Detect which cell encompasses the target text, then output its [x, y] center coordinate. 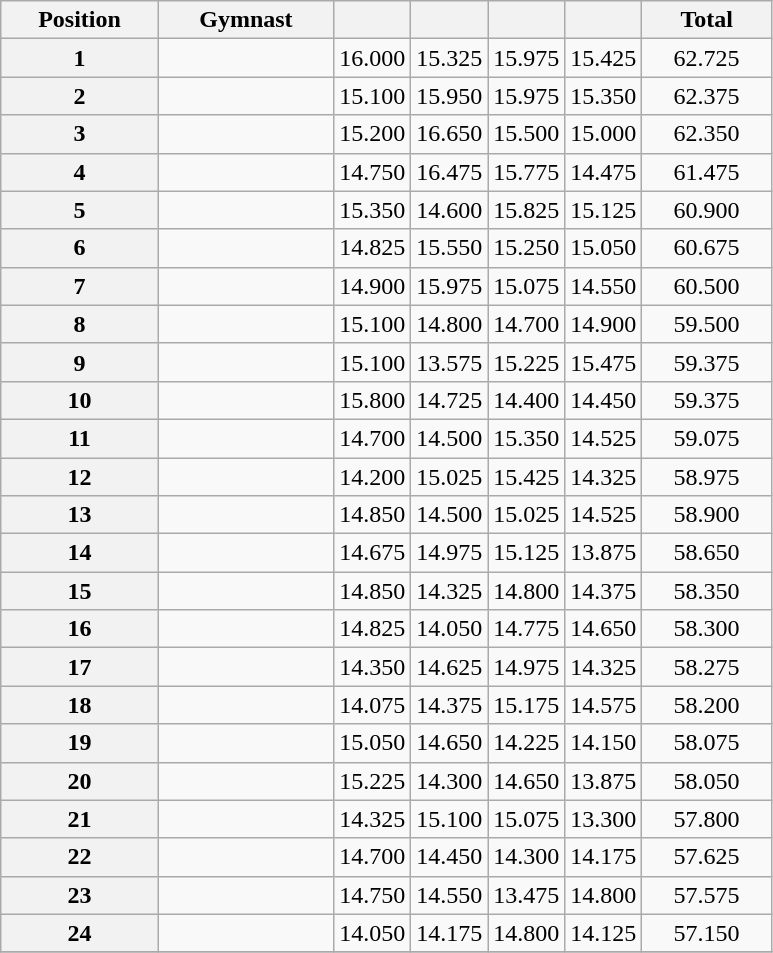
59.500 [706, 324]
14.575 [604, 705]
58.050 [706, 781]
16 [80, 629]
60.900 [706, 210]
62.375 [706, 96]
58.300 [706, 629]
15.800 [372, 400]
12 [80, 477]
20 [80, 781]
6 [80, 248]
57.150 [706, 933]
2 [80, 96]
13 [80, 515]
14.600 [450, 210]
15.500 [526, 134]
58.075 [706, 743]
11 [80, 438]
19 [80, 743]
14.400 [526, 400]
15.550 [450, 248]
Gymnast [246, 20]
5 [80, 210]
18 [80, 705]
17 [80, 667]
58.350 [706, 591]
15.950 [450, 96]
60.500 [706, 286]
21 [80, 819]
62.350 [706, 134]
57.575 [706, 895]
60.675 [706, 248]
15 [80, 591]
14.075 [372, 705]
13.300 [604, 819]
22 [80, 857]
15.200 [372, 134]
16.650 [450, 134]
14.475 [604, 172]
15.325 [450, 58]
16.000 [372, 58]
15.775 [526, 172]
57.800 [706, 819]
58.900 [706, 515]
15.000 [604, 134]
14.675 [372, 553]
14.200 [372, 477]
59.075 [706, 438]
15.175 [526, 705]
14.350 [372, 667]
62.725 [706, 58]
13.575 [450, 362]
24 [80, 933]
14.150 [604, 743]
8 [80, 324]
15.825 [526, 210]
58.200 [706, 705]
58.650 [706, 553]
58.975 [706, 477]
14.225 [526, 743]
13.475 [526, 895]
7 [80, 286]
58.275 [706, 667]
14 [80, 553]
15.475 [604, 362]
14.725 [450, 400]
4 [80, 172]
14.625 [450, 667]
Total [706, 20]
10 [80, 400]
61.475 [706, 172]
9 [80, 362]
16.475 [450, 172]
15.250 [526, 248]
57.625 [706, 857]
3 [80, 134]
14.125 [604, 933]
Position [80, 20]
1 [80, 58]
23 [80, 895]
14.775 [526, 629]
